Identify which cell holds the provided text, then report its (x, y) central coordinate. 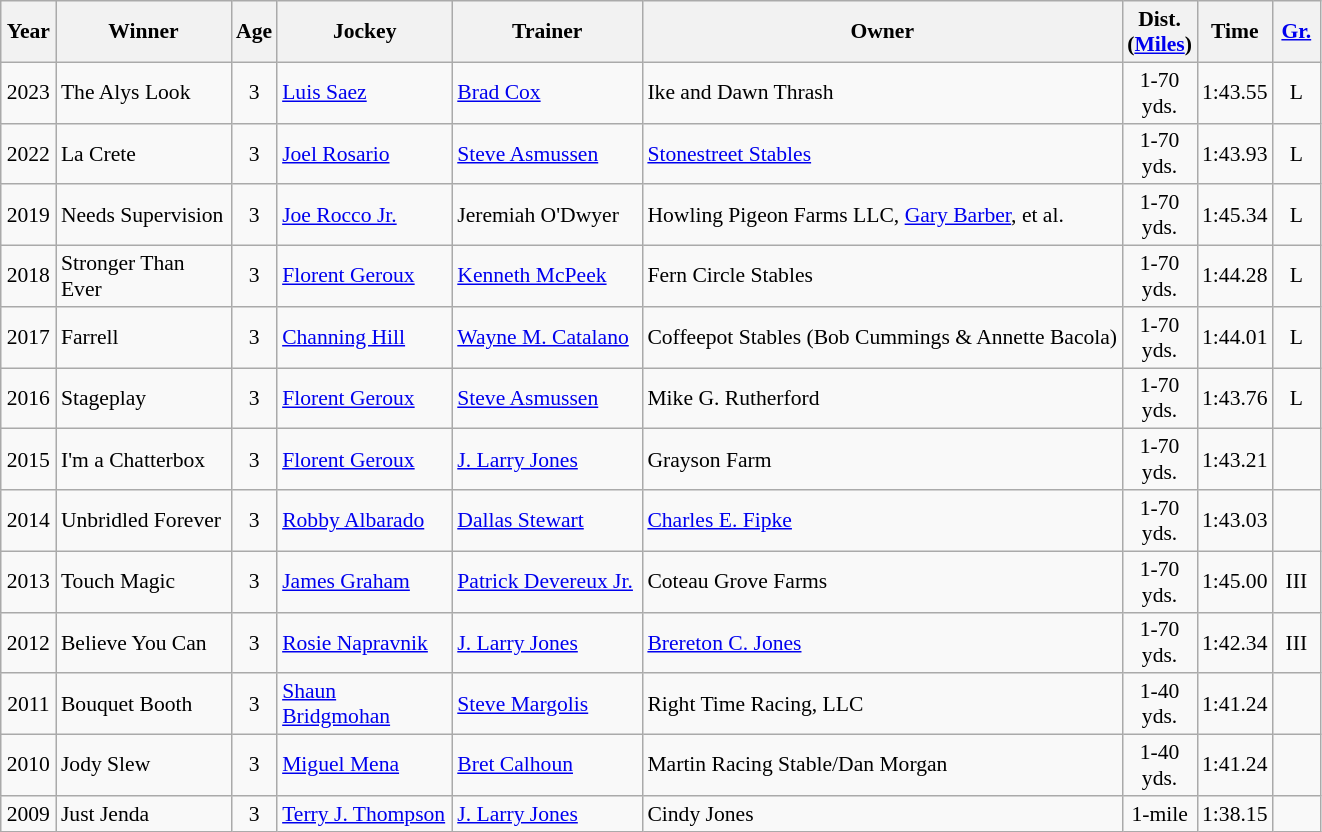
1:45.34 (1234, 216)
Howling Pigeon Farms LLC, Gary Barber, et al. (882, 216)
Needs Supervision (144, 216)
2014 (28, 520)
2017 (28, 338)
Robby Albarado (364, 520)
Bret Calhoun (547, 766)
1-mile (1160, 814)
Fern Circle Stables (882, 276)
La Crete (144, 154)
Coteau Grove Farms (882, 582)
1:43.55 (1234, 92)
Rosie Napravnik (364, 642)
2010 (28, 766)
1:44.28 (1234, 276)
1:43.76 (1234, 398)
James Graham (364, 582)
I'm a Chatterbox (144, 460)
2009 (28, 814)
2016 (28, 398)
Wayne M. Catalano (547, 338)
Believe You Can (144, 642)
Jockey (364, 32)
1:38.15 (1234, 814)
2018 (28, 276)
Brereton C. Jones (882, 642)
Bouquet Booth (144, 704)
Jody Slew (144, 766)
Dallas Stewart (547, 520)
Brad Cox (547, 92)
2015 (28, 460)
Jeremiah O'Dwyer (547, 216)
1:42.34 (1234, 642)
Stronger Than Ever (144, 276)
Patrick Devereux Jr. (547, 582)
Touch Magic (144, 582)
Stageplay (144, 398)
Year (28, 32)
Kenneth McPeek (547, 276)
The Alys Look (144, 92)
1:44.01 (1234, 338)
Age (254, 32)
2012 (28, 642)
Stonestreet Stables (882, 154)
Owner (882, 32)
Grayson Farm (882, 460)
Trainer (547, 32)
Winner (144, 32)
Dist. (Miles) (1160, 32)
Farrell (144, 338)
Shaun Bridgmohan (364, 704)
Steve Margolis (547, 704)
2019 (28, 216)
1:43.21 (1234, 460)
Cindy Jones (882, 814)
2013 (28, 582)
Martin Racing Stable/Dan Morgan (882, 766)
1:45.00 (1234, 582)
Joe Rocco Jr. (364, 216)
Time (1234, 32)
1:43.93 (1234, 154)
Ike and Dawn Thrash (882, 92)
Channing Hill (364, 338)
Luis Saez (364, 92)
Unbridled Forever (144, 520)
Terry J. Thompson (364, 814)
Mike G. Rutherford (882, 398)
Coffeepot Stables (Bob Cummings & Annette Bacola) (882, 338)
2023 (28, 92)
1:43.03 (1234, 520)
Miguel Mena (364, 766)
Just Jenda (144, 814)
Joel Rosario (364, 154)
2011 (28, 704)
Right Time Racing, LLC (882, 704)
Gr. (1296, 32)
2022 (28, 154)
Charles E. Fipke (882, 520)
